Scan for the cell matching the given text and deliver its [x, y] coordinate at center. 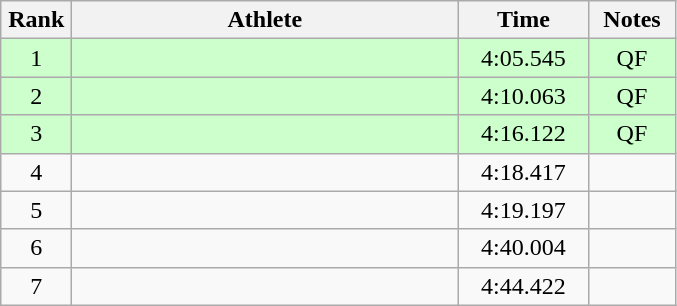
Notes [632, 20]
4:18.417 [524, 172]
4:10.063 [524, 96]
4:19.197 [524, 210]
3 [36, 134]
4:05.545 [524, 58]
4:16.122 [524, 134]
1 [36, 58]
5 [36, 210]
Rank [36, 20]
7 [36, 286]
4:44.422 [524, 286]
4 [36, 172]
6 [36, 248]
2 [36, 96]
Athlete [265, 20]
4:40.004 [524, 248]
Time [524, 20]
